From the cell containing the given text, extract its center point as [x, y] coordinate. 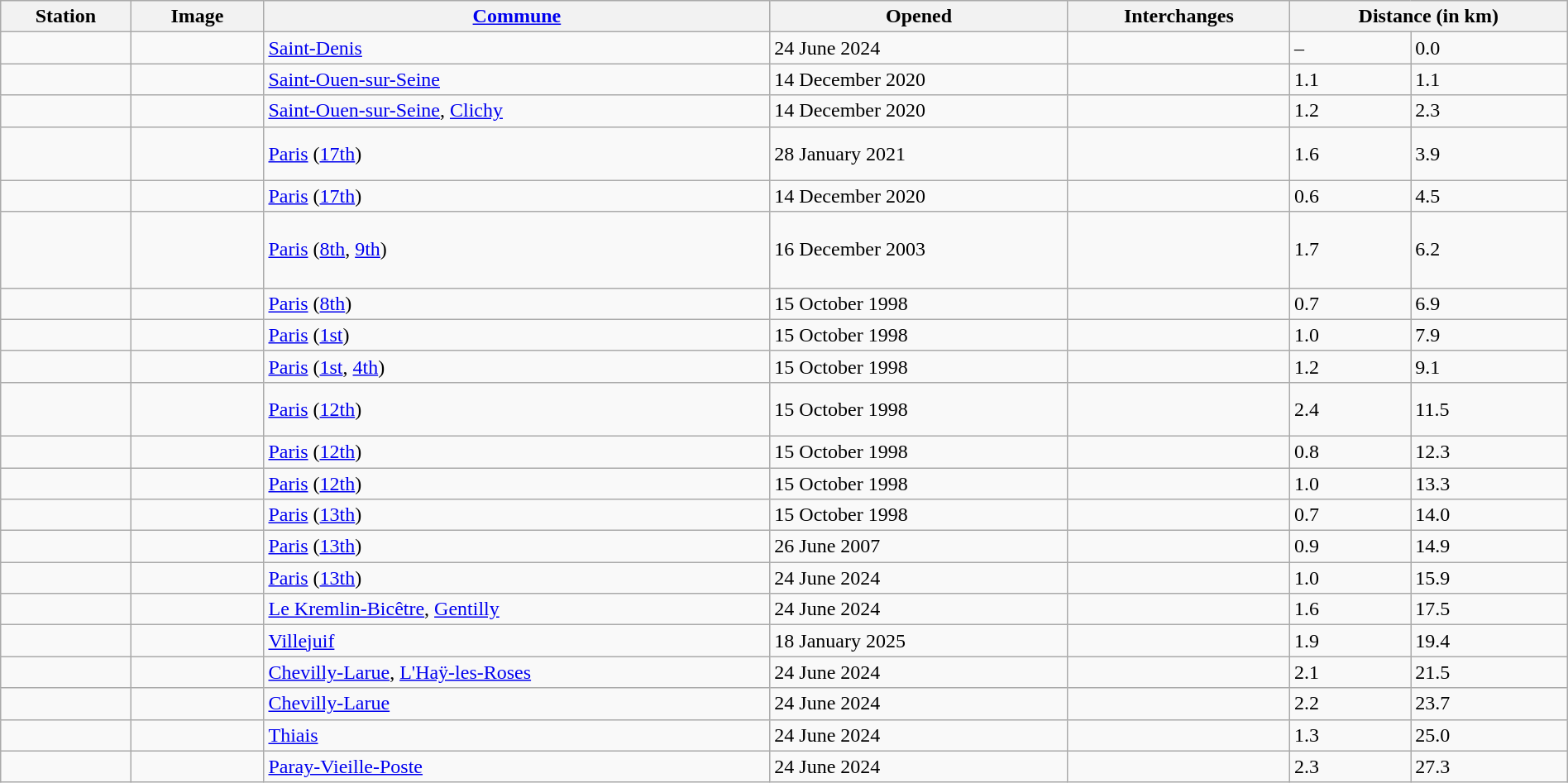
19.4 [1489, 641]
Commune [517, 17]
Villejuif [517, 641]
Paris (8th) [517, 303]
16 December 2003 [920, 250]
0.6 [1350, 196]
Saint-Ouen-sur-Seine, Clichy [517, 111]
12.3 [1489, 451]
13.3 [1489, 484]
3.9 [1489, 154]
2.2 [1350, 704]
2.1 [1350, 672]
11.5 [1489, 408]
26 June 2007 [920, 547]
18 January 2025 [920, 641]
Saint-Denis [517, 48]
23.7 [1489, 704]
0.8 [1350, 451]
0.0 [1489, 48]
4.5 [1489, 196]
17.5 [1489, 609]
Image [197, 17]
9.1 [1489, 366]
Le Kremlin-Bicêtre, Gentilly [517, 609]
6.2 [1489, 250]
2.4 [1350, 408]
Paris (8th, 9th) [517, 250]
28 January 2021 [920, 154]
Paray-Vieille-Poste [517, 766]
Saint-Ouen-sur-Seine [517, 79]
Station [66, 17]
6.9 [1489, 303]
– [1350, 48]
1.7 [1350, 250]
27.3 [1489, 766]
Thiais [517, 735]
14.0 [1489, 515]
1.3 [1350, 735]
Paris (1st, 4th) [517, 366]
Opened [920, 17]
7.9 [1489, 335]
Paris (1st) [517, 335]
25.0 [1489, 735]
Chevilly-Larue, L'Haÿ-les-Roses [517, 672]
14.9 [1489, 547]
Chevilly-Larue [517, 704]
Distance (in km) [1428, 17]
Interchanges [1178, 17]
15.9 [1489, 578]
21.5 [1489, 672]
1.9 [1350, 641]
0.9 [1350, 547]
